Scan for the cell matching the given text and deliver its (X, Y) coordinate at center. 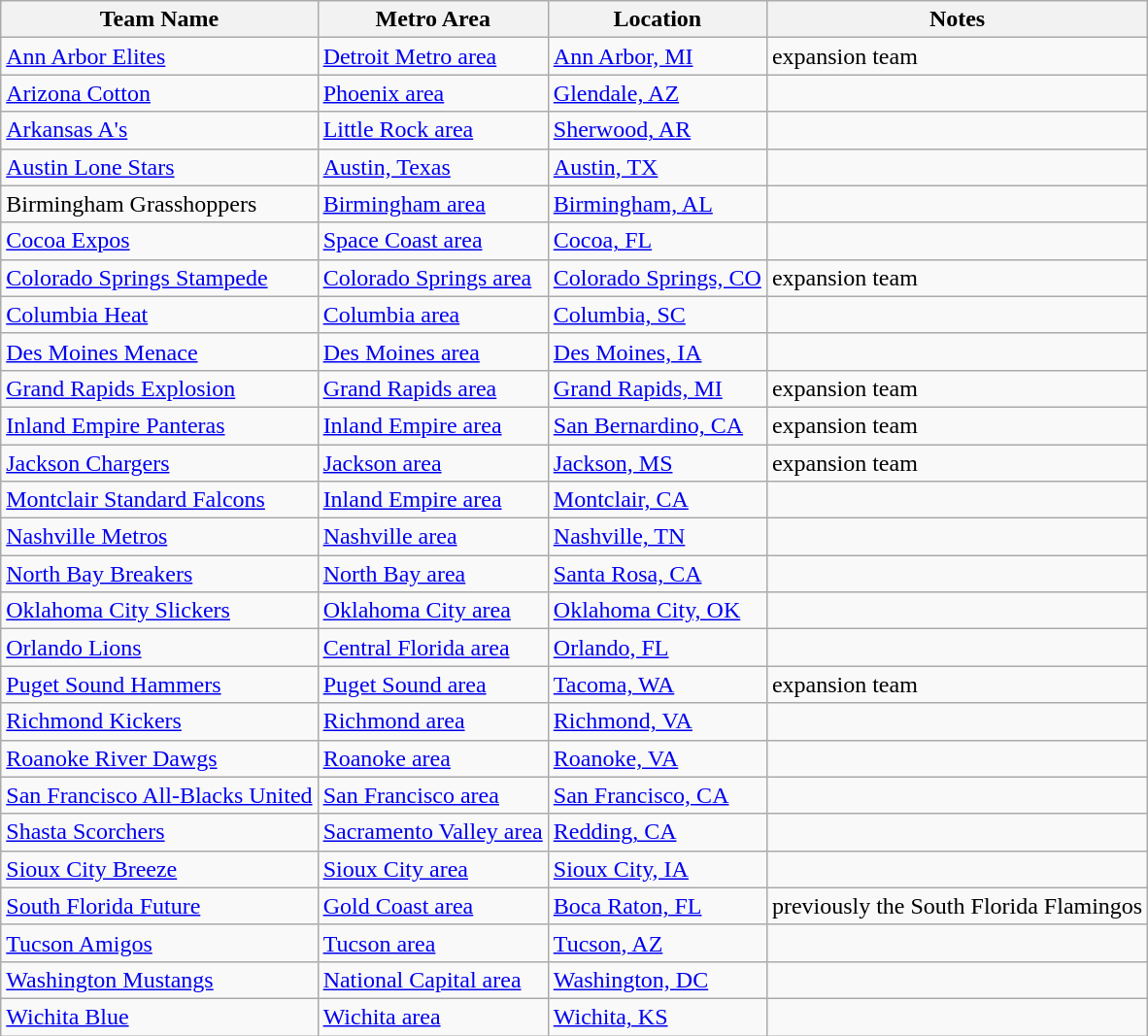
North Bay area (433, 574)
Boca Raton, FL (657, 906)
Columbia Heat (159, 315)
Jackson, MS (657, 463)
Grand Rapids, MI (657, 388)
Richmond area (433, 721)
Orlando, FL (657, 648)
Birmingham, AL (657, 204)
Notes (957, 19)
Grand Rapids area (433, 388)
Orlando Lions (159, 648)
Location (657, 19)
Montclair, CA (657, 500)
Tucson area (433, 943)
National Capital area (433, 980)
San Francisco All-Blacks United (159, 795)
Tacoma, WA (657, 685)
Sioux City, IA (657, 869)
Gold Coast area (433, 906)
Montclair Standard Falcons (159, 500)
Wichita area (433, 1017)
Jackson Chargers (159, 463)
Columbia, SC (657, 315)
Detroit Metro area (433, 56)
previously the South Florida Flamingos (957, 906)
Nashville area (433, 537)
Central Florida area (433, 648)
Washington, DC (657, 980)
North Bay Breakers (159, 574)
Austin, Texas (433, 167)
Oklahoma City Slickers (159, 611)
Ann Arbor Elites (159, 56)
Arizona Cotton (159, 93)
Puget Sound Hammers (159, 685)
Glendale, AZ (657, 93)
Wichita Blue (159, 1017)
Richmond, VA (657, 721)
Space Coast area (433, 241)
Phoenix area (433, 93)
Oklahoma City, OK (657, 611)
Colorado Springs area (433, 278)
Sacramento Valley area (433, 832)
Oklahoma City area (433, 611)
Sherwood, AR (657, 130)
Cocoa Expos (159, 241)
Des Moines Menace (159, 351)
Tucson Amigos (159, 943)
Team Name (159, 19)
Austin, TX (657, 167)
Inland Empire Panteras (159, 425)
South Florida Future (159, 906)
Columbia area (433, 315)
Des Moines, IA (657, 351)
Cocoa, FL (657, 241)
Birmingham Grasshoppers (159, 204)
Grand Rapids Explosion (159, 388)
Roanoke area (433, 758)
Austin Lone Stars (159, 167)
Ann Arbor, MI (657, 56)
Nashville Metros (159, 537)
Nashville, TN (657, 537)
Arkansas A's (159, 130)
Roanoke, VA (657, 758)
Roanoke River Dawgs (159, 758)
Jackson area (433, 463)
Wichita, KS (657, 1017)
Metro Area (433, 19)
Colorado Springs, CO (657, 278)
San Francisco, CA (657, 795)
Birmingham area (433, 204)
San Francisco area (433, 795)
Santa Rosa, CA (657, 574)
Sioux City Breeze (159, 869)
Tucson, AZ (657, 943)
Richmond Kickers (159, 721)
Sioux City area (433, 869)
San Bernardino, CA (657, 425)
Colorado Springs Stampede (159, 278)
Washington Mustangs (159, 980)
Puget Sound area (433, 685)
Des Moines area (433, 351)
Redding, CA (657, 832)
Little Rock area (433, 130)
Shasta Scorchers (159, 832)
